Detect which cell encompasses the target text, then output its [x, y] center coordinate. 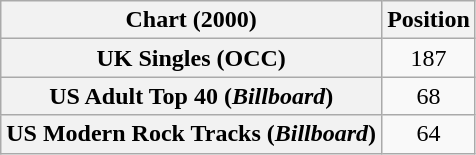
US Adult Top 40 (Billboard) [192, 96]
187 [429, 58]
Position [429, 20]
64 [429, 134]
US Modern Rock Tracks (Billboard) [192, 134]
UK Singles (OCC) [192, 58]
Chart (2000) [192, 20]
68 [429, 96]
